Determine the [x, y] coordinate at the center of the cell enclosing the given text.  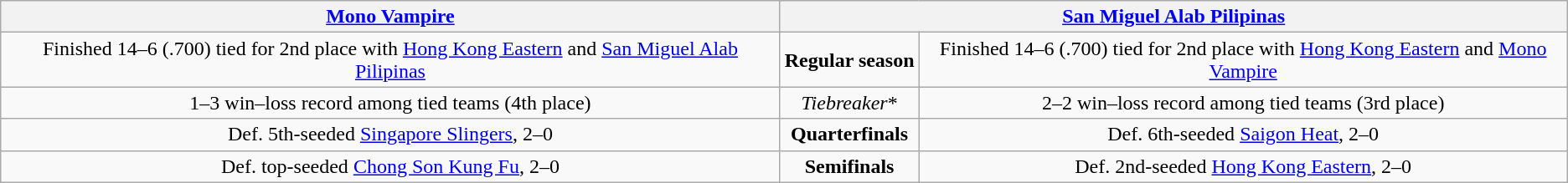
Def. top-seeded Chong Son Kung Fu, 2–0 [390, 166]
San Miguel Alab Pilipinas [1173, 17]
Regular season [849, 60]
Def. 2nd-seeded Hong Kong Eastern, 2–0 [1243, 166]
Mono Vampire [390, 17]
Semifinals [849, 166]
Tiebreaker* [849, 103]
Finished 14–6 (.700) tied for 2nd place with Hong Kong Eastern and Mono Vampire [1243, 60]
1–3 win–loss record among tied teams (4th place) [390, 103]
Quarterfinals [849, 135]
2–2 win–loss record among tied teams (3rd place) [1243, 103]
Def. 5th-seeded Singapore Slingers, 2–0 [390, 135]
Finished 14–6 (.700) tied for 2nd place with Hong Kong Eastern and San Miguel Alab Pilipinas [390, 60]
Def. 6th-seeded Saigon Heat, 2–0 [1243, 135]
